Provide the [x, y] coordinate of the cell's center where the given text is located.  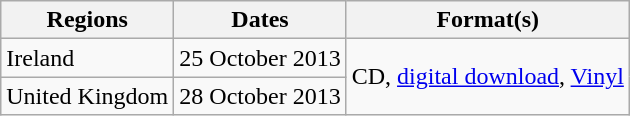
Dates [260, 20]
25 October 2013 [260, 58]
Format(s) [488, 20]
Regions [88, 20]
United Kingdom [88, 96]
28 October 2013 [260, 96]
CD, digital download, Vinyl [488, 77]
Ireland [88, 58]
